Detect which cell encompasses the target text, then output its [X, Y] center coordinate. 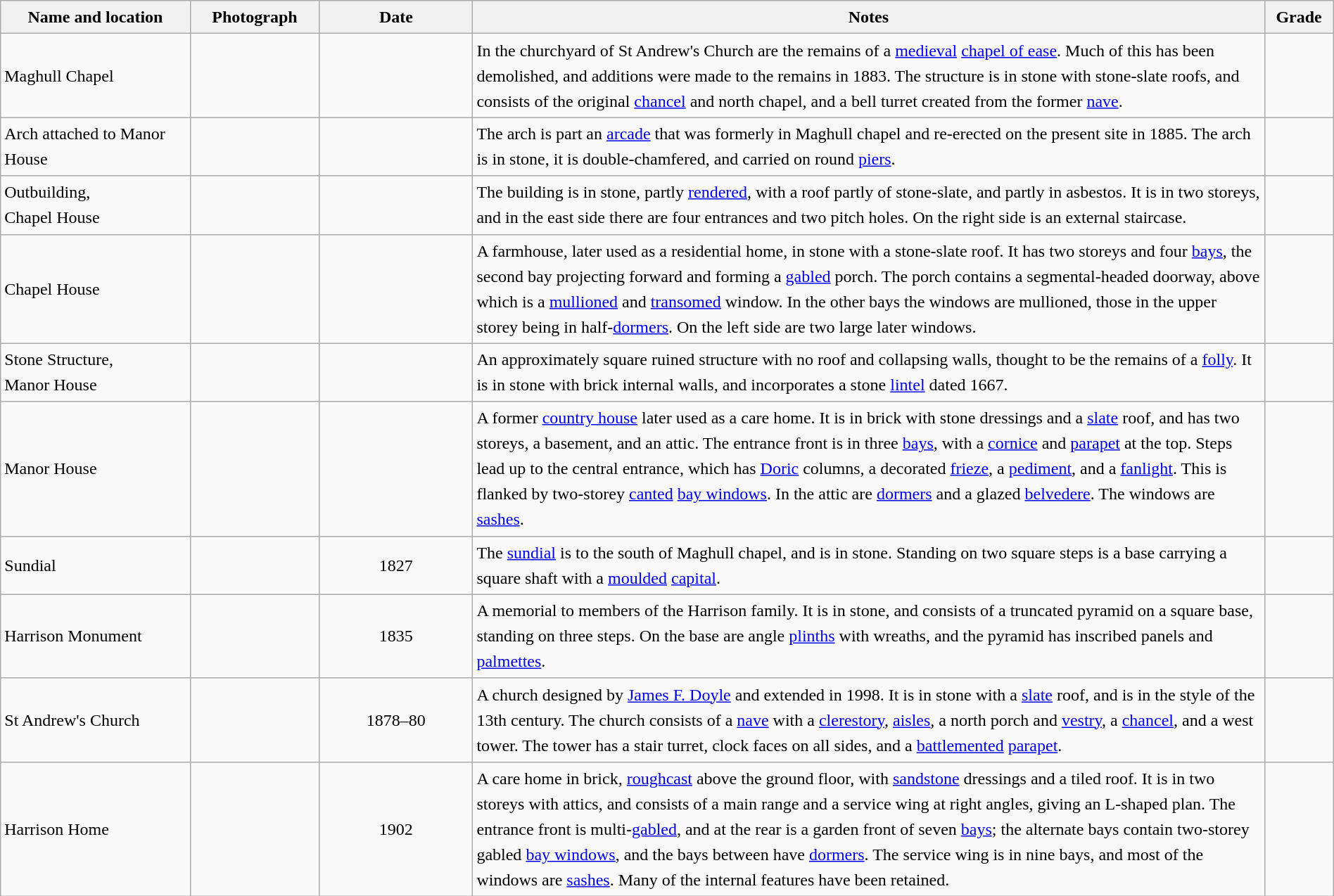
1902 [396, 828]
Outbuilding,Chapel House [96, 205]
Date [396, 17]
St Andrew's Church [96, 720]
1835 [396, 636]
Notes [868, 17]
Sundial [96, 565]
Harrison Home [96, 828]
Grade [1299, 17]
Maghull Chapel [96, 76]
Manor House [96, 468]
Stone Structure,Manor House [96, 373]
1827 [396, 565]
Arch attached to Manor House [96, 146]
Harrison Monument [96, 636]
1878–80 [396, 720]
Photograph [255, 17]
Chapel House [96, 288]
Name and location [96, 17]
